Locate the cell with the specified text and output its [x, y] center coordinate. 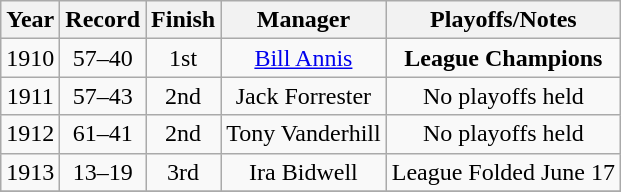
1912 [30, 134]
1st [184, 58]
Year [30, 20]
Playoffs/Notes [503, 20]
Jack Forrester [304, 96]
1910 [30, 58]
3rd [184, 172]
League Champions [503, 58]
Finish [184, 20]
1911 [30, 96]
League Folded June 17 [503, 172]
13–19 [103, 172]
57–43 [103, 96]
Manager [304, 20]
Ira Bidwell [304, 172]
Tony Vanderhill [304, 134]
Record [103, 20]
1913 [30, 172]
61–41 [103, 134]
Bill Annis [304, 58]
57–40 [103, 58]
